Return the (X, Y) coordinate for the center point of the cell that contains the specified text.  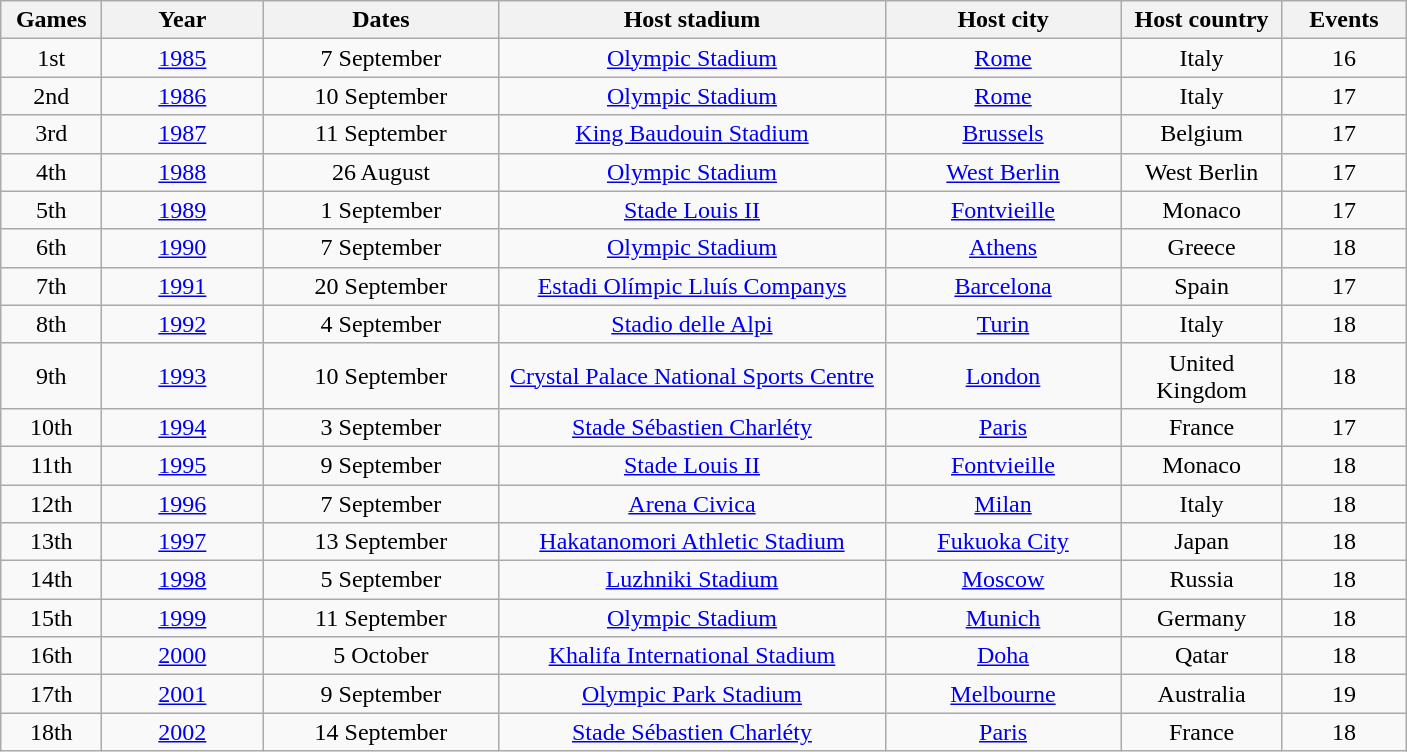
16 (1344, 58)
Crystal Palace National Sports Centre (692, 376)
Luzhniki Stadium (692, 580)
7th (52, 286)
Greece (1202, 248)
1999 (182, 618)
Khalifa International Stadium (692, 656)
1998 (182, 580)
London (1003, 376)
14th (52, 580)
1st (52, 58)
1986 (182, 96)
Germany (1202, 618)
Hakatanomori Athletic Stadium (692, 542)
5 September (381, 580)
2nd (52, 96)
Spain (1202, 286)
20 September (381, 286)
1992 (182, 324)
Events (1344, 20)
Arena Civica (692, 503)
14 September (381, 732)
1995 (182, 465)
1985 (182, 58)
2002 (182, 732)
Milan (1003, 503)
3 September (381, 427)
1990 (182, 248)
Russia (1202, 580)
Host stadium (692, 20)
Estadi Olímpic Lluís Companys (692, 286)
Year (182, 20)
2001 (182, 694)
11th (52, 465)
1993 (182, 376)
Qatar (1202, 656)
Fukuoka City (1003, 542)
Japan (1202, 542)
9th (52, 376)
18th (52, 732)
15th (52, 618)
Doha (1003, 656)
Australia (1202, 694)
16th (52, 656)
1997 (182, 542)
6th (52, 248)
Belgium (1202, 134)
5 October (381, 656)
Turin (1003, 324)
17th (52, 694)
26 August (381, 172)
1991 (182, 286)
8th (52, 324)
Moscow (1003, 580)
Barcelona (1003, 286)
1988 (182, 172)
1994 (182, 427)
19 (1344, 694)
2000 (182, 656)
1987 (182, 134)
1996 (182, 503)
Brussels (1003, 134)
King Baudouin Stadium (692, 134)
5th (52, 210)
12th (52, 503)
Games (52, 20)
1 September (381, 210)
4th (52, 172)
Dates (381, 20)
10th (52, 427)
Melbourne (1003, 694)
Munich (1003, 618)
4 September (381, 324)
13 September (381, 542)
United Kingdom (1202, 376)
Athens (1003, 248)
Host city (1003, 20)
13th (52, 542)
Host country (1202, 20)
3rd (52, 134)
1989 (182, 210)
Olympic Park Stadium (692, 694)
Stadio delle Alpi (692, 324)
